Locate the cell with the specified text and output its [X, Y] center coordinate. 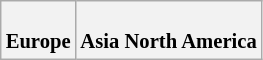
Europe [38, 29]
Asia North America [168, 29]
